Search for the cell housing the specified text and yield its [x, y] center coordinate. 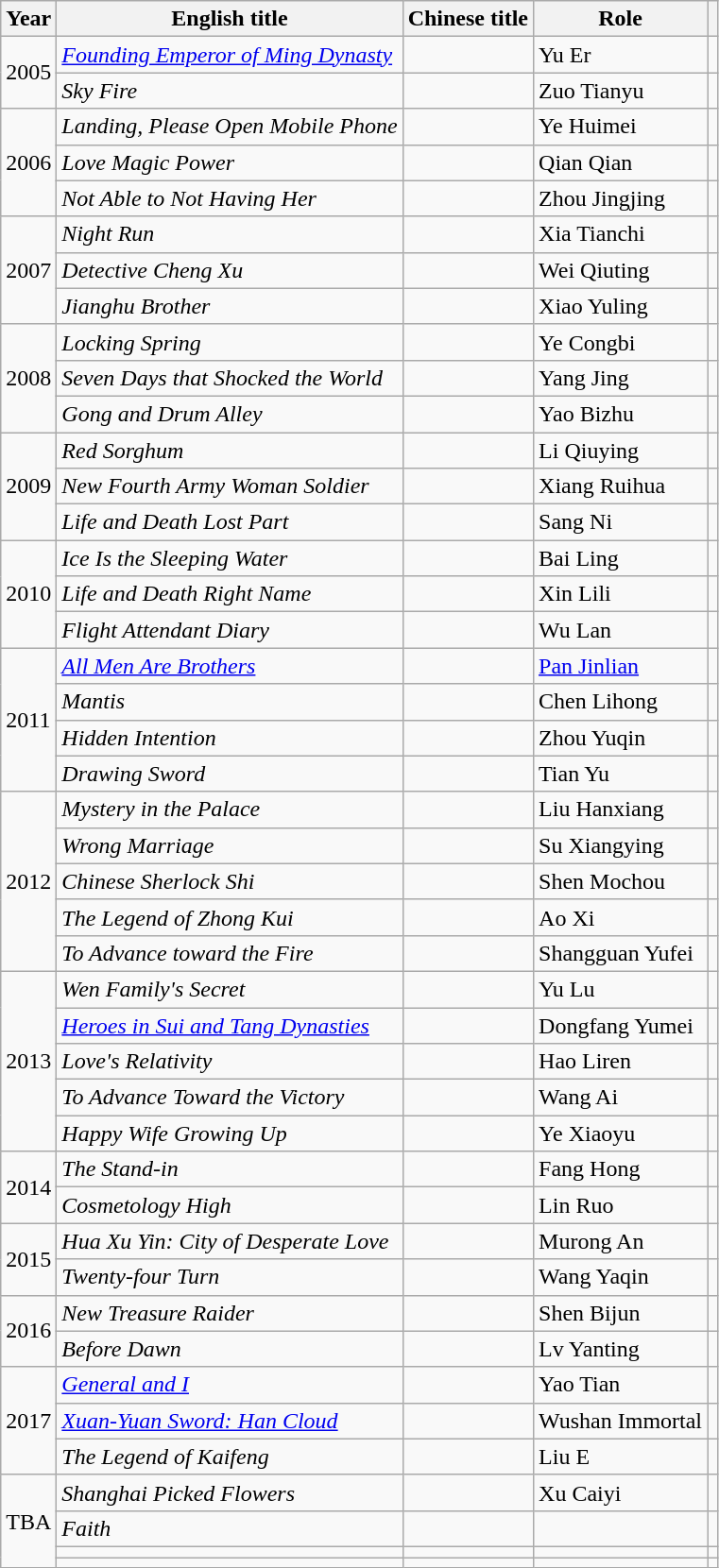
Yang Jing [621, 378]
Seven Days that Shocked the World [230, 378]
Life and Death Right Name [230, 594]
Night Run [230, 234]
Flight Attendant Diary [230, 630]
Yu Lu [621, 989]
Happy Wife Growing Up [230, 1133]
2017 [28, 1421]
2006 [28, 162]
New Treasure Raider [230, 1313]
Life and Death Lost Part [230, 522]
Shen Mochou [621, 881]
The Legend of Kaifeng [230, 1457]
English title [230, 19]
2014 [28, 1187]
Cosmetology High [230, 1205]
2005 [28, 73]
General and I [230, 1385]
Yu Er [621, 55]
Ye Xiaoyu [621, 1133]
Shangguan Yufei [621, 953]
Jianghu Brother [230, 306]
All Men Are Brothers [230, 666]
Su Xiangying [621, 845]
Gong and Drum Alley [230, 414]
Liu Hanxiang [621, 810]
Yao Bizhu [621, 414]
The Stand-in [230, 1169]
Qian Qian [621, 162]
Xu Caiyi [621, 1492]
Yao Tian [621, 1385]
Chinese title [468, 19]
Twenty-four Turn [230, 1277]
Murong An [621, 1241]
Pan Jinlian [621, 666]
2011 [28, 720]
Wrong Marriage [230, 845]
The Legend of Zhong Kui [230, 917]
Xiang Ruihua [621, 486]
Not Able to Not Having Her [230, 198]
Ye Huimei [621, 127]
Detective Cheng Xu [230, 270]
Wen Family's Secret [230, 989]
New Fourth Army Woman Soldier [230, 486]
Hao Liren [621, 1062]
Ao Xi [621, 917]
Wang Ai [621, 1098]
Xin Lili [621, 594]
2009 [28, 486]
Ye Congbi [621, 342]
Sang Ni [621, 522]
Dongfang Yumei [621, 1025]
Wushan Immortal [621, 1421]
Heroes in Sui and Tang Dynasties [230, 1025]
Xuan-Yuan Sword: Han Cloud [230, 1421]
Hua Xu Yin: City of Desperate Love [230, 1241]
Red Sorghum [230, 451]
2016 [28, 1331]
2012 [28, 881]
Zhou Yuqin [621, 738]
To Advance toward the Fire [230, 953]
Shanghai Picked Flowers [230, 1492]
Tian Yu [621, 774]
Zuo Tianyu [621, 91]
Mantis [230, 702]
To Advance Toward the Victory [230, 1098]
2010 [28, 594]
Before Dawn [230, 1349]
2007 [28, 270]
Wei Qiuting [621, 270]
Shen Bijun [621, 1313]
TBA [28, 1521]
Role [621, 19]
Xiao Yuling [621, 306]
Lv Yanting [621, 1349]
Chinese Sherlock Shi [230, 881]
Chen Lihong [621, 702]
Bai Ling [621, 558]
Ice Is the Sleeping Water [230, 558]
Year [28, 19]
Liu E [621, 1457]
Sky Fire [230, 91]
Faith [230, 1528]
Hidden Intention [230, 738]
Fang Hong [621, 1169]
2015 [28, 1259]
Xia Tianchi [621, 234]
Mystery in the Palace [230, 810]
Drawing Sword [230, 774]
Wu Lan [621, 630]
Founding Emperor of Ming Dynasty [230, 55]
2008 [28, 378]
Lin Ruo [621, 1205]
Love's Relativity [230, 1062]
Love Magic Power [230, 162]
2013 [28, 1061]
Li Qiuying [621, 451]
Wang Yaqin [621, 1277]
Zhou Jingjing [621, 198]
Landing, Please Open Mobile Phone [230, 127]
Locking Spring [230, 342]
